Locate the cell with the specified text and output its (X, Y) center coordinate. 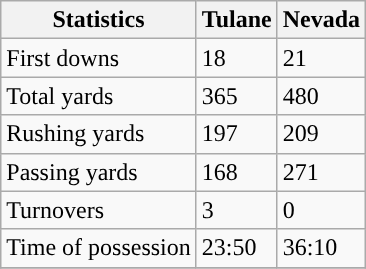
3 (236, 210)
197 (236, 134)
36:10 (321, 248)
Total yards (99, 96)
Tulane (236, 20)
365 (236, 96)
209 (321, 134)
Turnovers (99, 210)
18 (236, 58)
21 (321, 58)
480 (321, 96)
23:50 (236, 248)
0 (321, 210)
First downs (99, 58)
Nevada (321, 20)
Rushing yards (99, 134)
168 (236, 172)
271 (321, 172)
Time of possession (99, 248)
Statistics (99, 20)
Passing yards (99, 172)
